Return the (x, y) coordinate for the center point of the cell that contains the specified text.  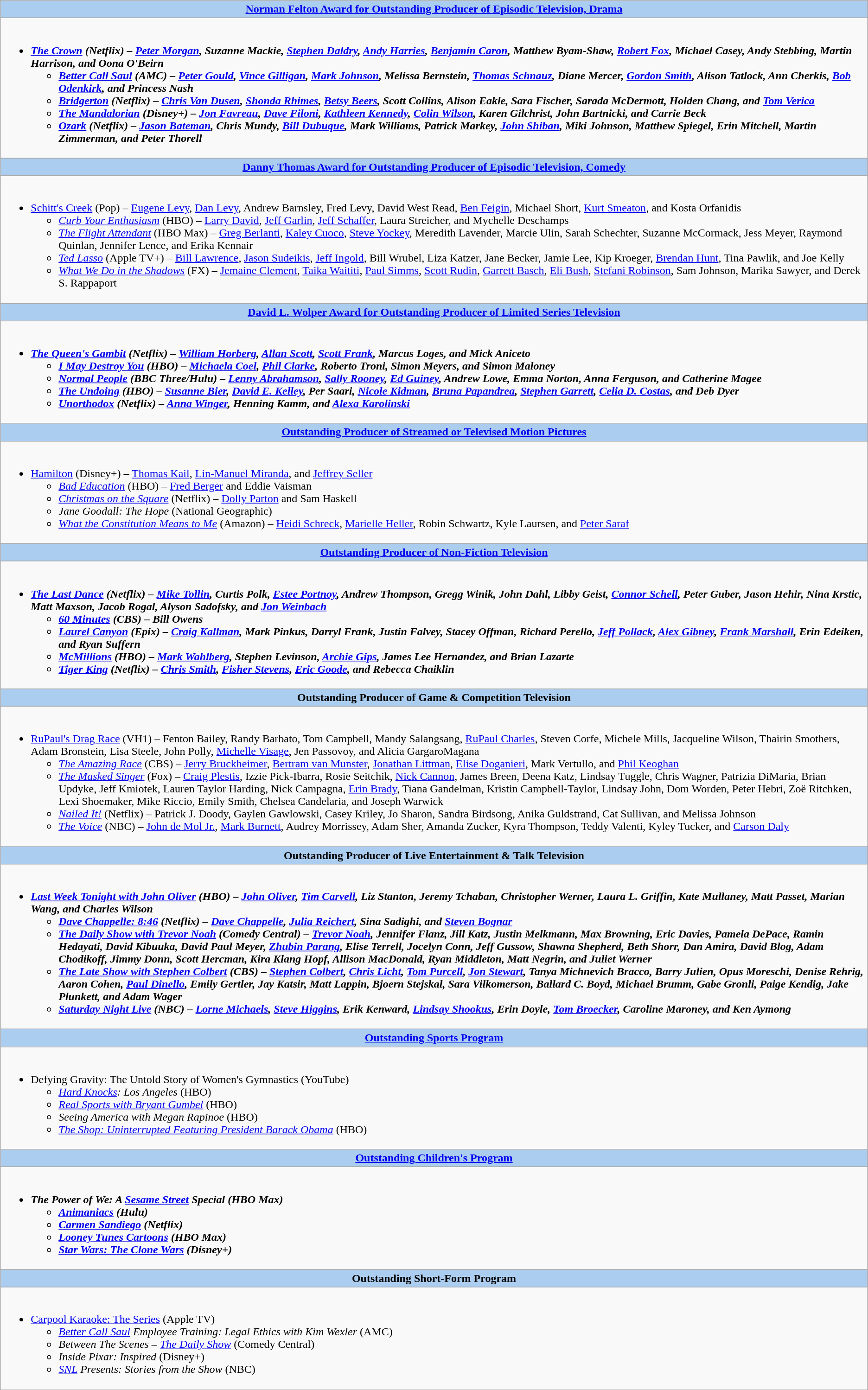
Outstanding Children's Program (434, 1158)
Outstanding Producer of Game & Competition Television (434, 697)
Norman Felton Award for Outstanding Producer of Episodic Television, Drama (434, 9)
Outstanding Producer of Live Entertainment & Talk Television (434, 855)
Danny Thomas Award for Outstanding Producer of Episodic Television, Comedy (434, 167)
Outstanding Sports Program (434, 1038)
Outstanding Producer of Streamed or Televised Motion Pictures (434, 432)
Outstanding Producer of Non-Fiction Television (434, 552)
Outstanding Short-Form Program (434, 1278)
David L. Wolper Award for Outstanding Producer of Limited Series Television (434, 312)
